Capture the cell that displays the provided text and extract its (x, y) central coordinate. 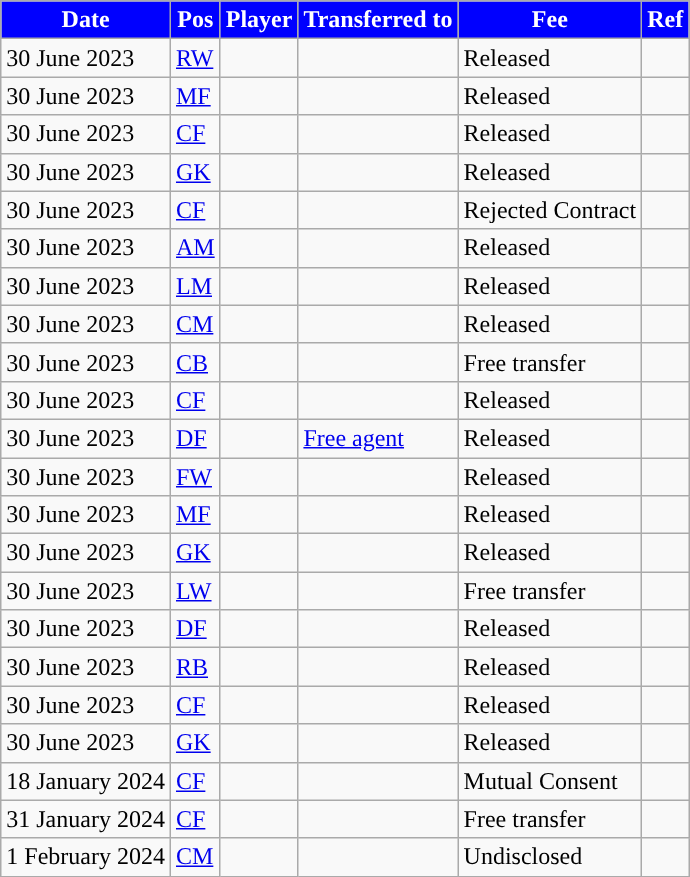
AM (195, 248)
Mutual Consent (550, 781)
CB (195, 362)
Pos (195, 20)
Date (86, 20)
Player (259, 20)
Fee (550, 20)
31 January 2024 (86, 819)
LW (195, 591)
18 January 2024 (86, 781)
1 February 2024 (86, 857)
Rejected Contract (550, 210)
Transferred to (378, 20)
LM (195, 286)
FW (195, 477)
RW (195, 58)
Free agent (378, 438)
RB (195, 667)
Ref (666, 20)
Undisclosed (550, 857)
